Return the [X, Y] coordinate for the center point of the cell that contains the specified text.  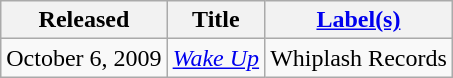
Wake Up [216, 58]
October 6, 2009 [84, 58]
Label(s) [359, 20]
Released [84, 20]
Whiplash Records [359, 58]
Title [216, 20]
